Detect which cell encompasses the target text, then output its (X, Y) center coordinate. 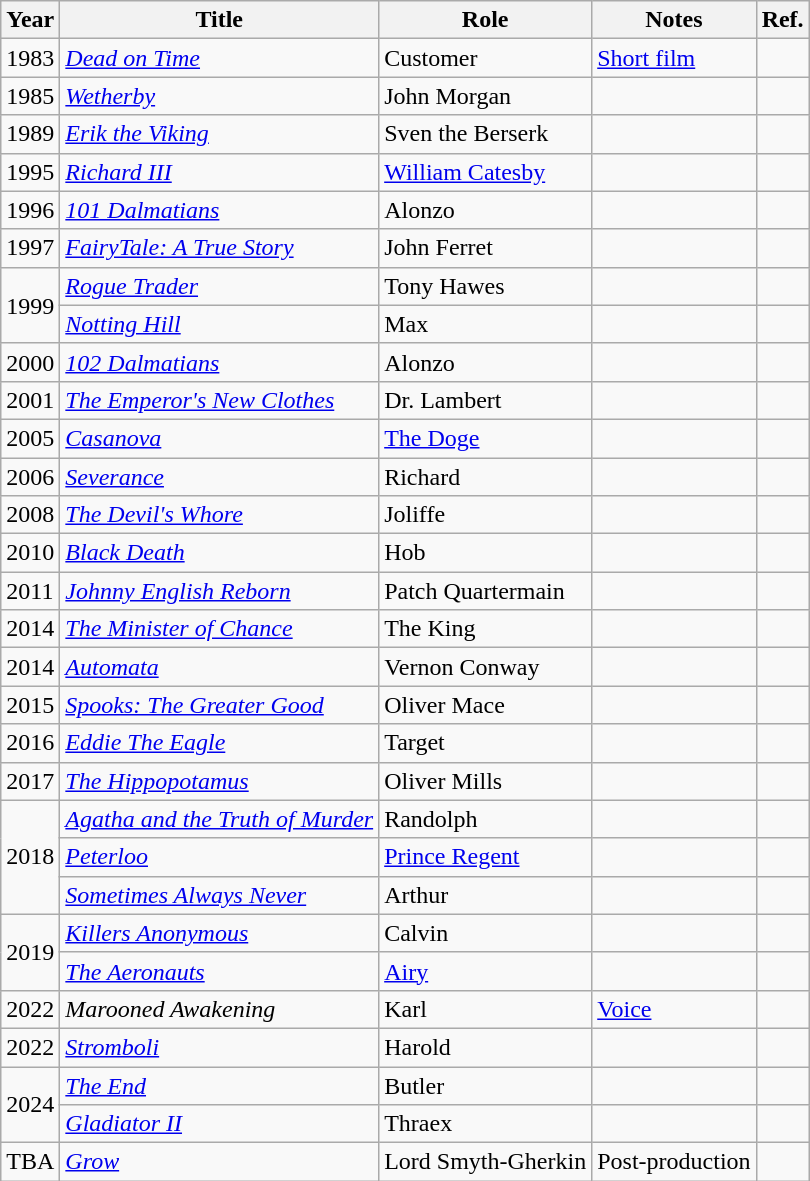
Randolph (486, 819)
Title (220, 20)
TBA (30, 1162)
Prince Regent (486, 857)
Lord Smyth-Gherkin (486, 1162)
FairyTale: A True Story (220, 248)
1989 (30, 134)
Black Death (220, 553)
John Morgan (486, 96)
The Doge (486, 438)
Automata (220, 667)
1996 (30, 210)
Voice (674, 1009)
2008 (30, 515)
Ref. (782, 20)
101 Dalmatians (220, 210)
Richard (486, 477)
Dr. Lambert (486, 400)
Richard III (220, 172)
The Emperor's New Clothes (220, 400)
Spooks: The Greater Good (220, 705)
Harold (486, 1047)
Sven the Berserk (486, 134)
Tony Hawes (486, 286)
Target (486, 743)
Johnny English Reborn (220, 591)
The King (486, 629)
Rogue Trader (220, 286)
The Minister of Chance (220, 629)
Peterloo (220, 857)
Erik the Viking (220, 134)
1983 (30, 58)
John Ferret (486, 248)
The Aeronauts (220, 971)
2006 (30, 477)
The Devil's Whore (220, 515)
Gladiator II (220, 1124)
Role (486, 20)
Agatha and the Truth of Murder (220, 819)
Sometimes Always Never (220, 895)
Butler (486, 1085)
Short film (674, 58)
Thraex (486, 1124)
Joliffe (486, 515)
Notting Hill (220, 324)
1995 (30, 172)
Max (486, 324)
Post-production (674, 1162)
2001 (30, 400)
Vernon Conway (486, 667)
The Hippopotamus (220, 781)
Hob (486, 553)
2016 (30, 743)
2019 (30, 952)
Wetherby (220, 96)
Casanova (220, 438)
102 Dalmatians (220, 362)
Oliver Mace (486, 705)
Stromboli (220, 1047)
2011 (30, 591)
2015 (30, 705)
2000 (30, 362)
2024 (30, 1104)
The End (220, 1085)
2017 (30, 781)
Arthur (486, 895)
Eddie The Eagle (220, 743)
William Catesby (486, 172)
Oliver Mills (486, 781)
2005 (30, 438)
Customer (486, 58)
Dead on Time (220, 58)
Patch Quartermain (486, 591)
1999 (30, 305)
2018 (30, 857)
Killers Anonymous (220, 933)
Year (30, 20)
Calvin (486, 933)
Marooned Awakening (220, 1009)
2010 (30, 553)
Grow (220, 1162)
Airy (486, 971)
Severance (220, 477)
Karl (486, 1009)
1997 (30, 248)
Notes (674, 20)
1985 (30, 96)
